Scan for the cell matching the given text and deliver its [x, y] coordinate at center. 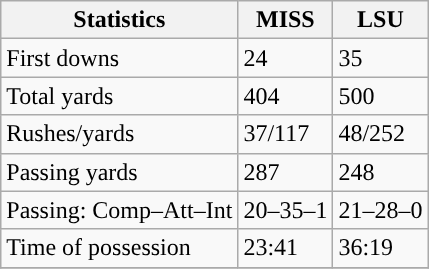
21–28–0 [380, 210]
First downs [120, 58]
Time of possession [120, 248]
Passing: Comp–Att–Int [120, 210]
Passing yards [120, 172]
404 [286, 96]
Statistics [120, 20]
24 [286, 58]
Rushes/yards [120, 134]
20–35–1 [286, 210]
287 [286, 172]
MISS [286, 20]
35 [380, 58]
LSU [380, 20]
36:19 [380, 248]
248 [380, 172]
23:41 [286, 248]
Total yards [120, 96]
500 [380, 96]
37/117 [286, 134]
48/252 [380, 134]
